Return the [X, Y] coordinate for the center point of the cell that contains the specified text.  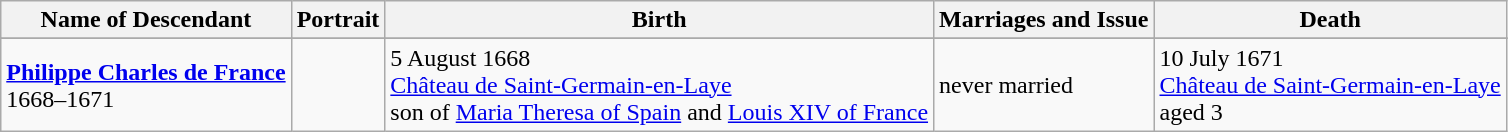
Death [1330, 20]
never married [1044, 85]
Birth [660, 20]
10 July 1671Château de Saint-Germain-en-Layeaged 3 [1330, 85]
Name of Descendant [146, 20]
Philippe Charles de France1668–1671 [146, 85]
Marriages and Issue [1044, 20]
5 August 1668Château de Saint-Germain-en-Layeson of Maria Theresa of Spain and Louis XIV of France [660, 85]
Portrait [338, 20]
